Extract the (x, y) coordinate from the center of the cell holding the provided text.  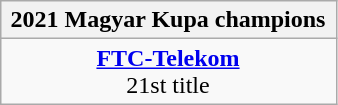
FTC-Telekom21st title (168, 72)
2021 Magyar Kupa champions (168, 20)
